Pinpoint the cell where the given text exists, returning its (X, Y) midpoint coordinate. 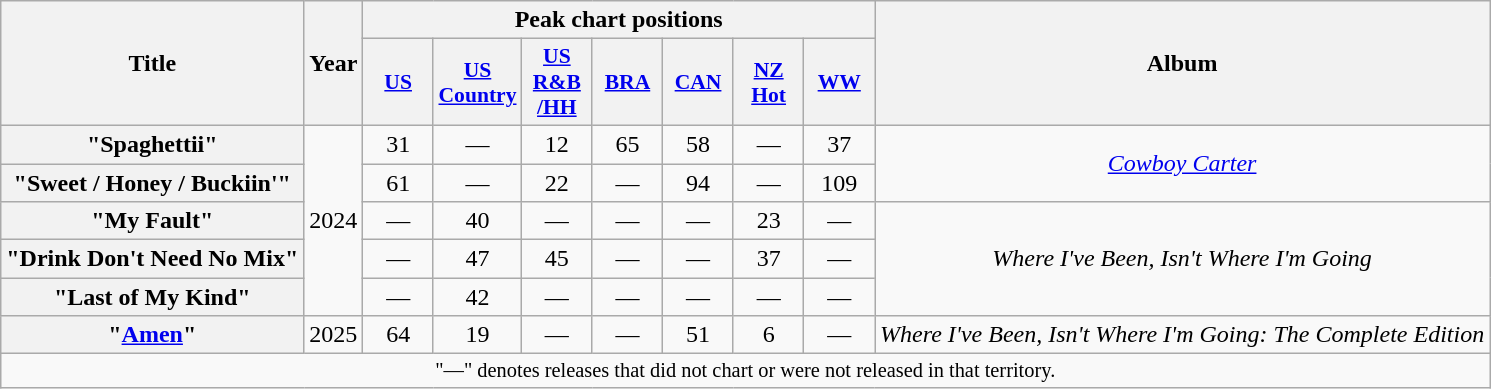
"—" denotes releases that did not chart or were not released in that territory. (746, 371)
2024 (334, 220)
6 (768, 335)
US Country (477, 82)
109 (840, 183)
NZHot (768, 82)
65 (628, 144)
40 (477, 221)
"Sweet / Honey / Buckiin'" (152, 183)
23 (768, 221)
12 (558, 144)
WW (840, 82)
Where I've Been, Isn't Where I'm Going: The Complete Edition (1182, 335)
51 (698, 335)
Album (1182, 64)
Where I've Been, Isn't Where I'm Going (1182, 259)
Peak chart positions (619, 20)
42 (477, 297)
"My Fault" (152, 221)
CAN (698, 82)
61 (398, 183)
58 (698, 144)
"Spaghettii" (152, 144)
BRA (628, 82)
"Amen" (152, 335)
US (398, 82)
"Last of My Kind" (152, 297)
22 (558, 183)
64 (398, 335)
"Drink Don't Need No Mix" (152, 259)
19 (477, 335)
Title (152, 64)
94 (698, 183)
31 (398, 144)
Cowboy Carter (1182, 163)
USR&B/HH (558, 82)
Year (334, 64)
45 (558, 259)
47 (477, 259)
2025 (334, 335)
